Provide the [X, Y] coordinate of the cell's center where the given text is located.  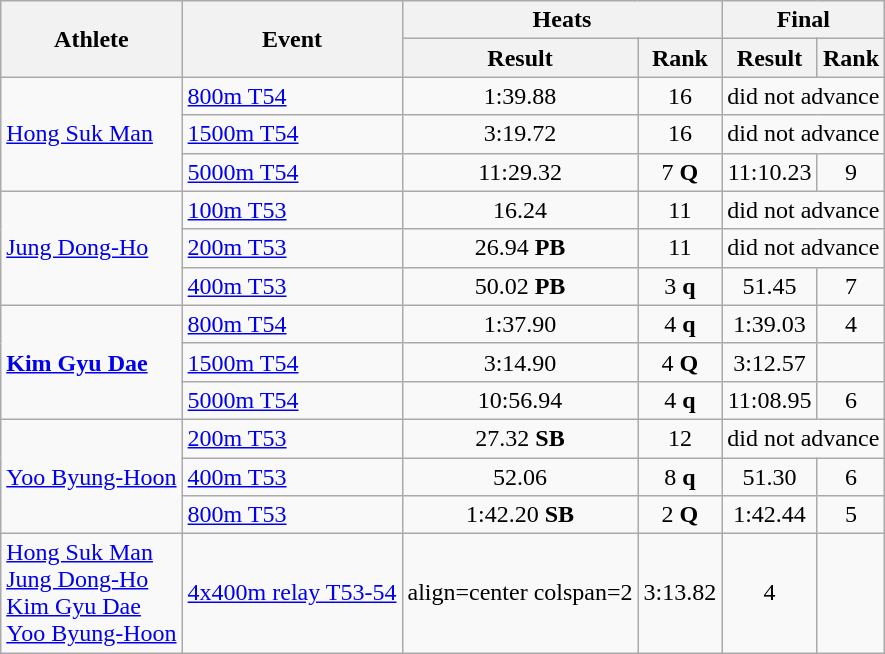
8 q [680, 477]
11:08.95 [770, 400]
Event [292, 39]
Kim Gyu Dae [92, 362]
10:56.94 [520, 400]
Yoo Byung-Hoon [92, 476]
51.30 [770, 477]
11:10.23 [770, 172]
Jung Dong-Ho [92, 248]
50.02 PB [520, 286]
1:39.88 [520, 96]
100m T53 [292, 210]
1:39.03 [770, 324]
5 [851, 515]
1:42.44 [770, 515]
7 [851, 286]
7 Q [680, 172]
3 q [680, 286]
3:12.57 [770, 362]
26.94 PB [520, 248]
3:13.82 [680, 594]
Hong Suk Man Jung Dong-Ho Kim Gyu Dae Yoo Byung-Hoon [92, 594]
12 [680, 438]
1:37.90 [520, 324]
52.06 [520, 477]
1:42.20 SB [520, 515]
3:19.72 [520, 134]
27.32 SB [520, 438]
51.45 [770, 286]
3:14.90 [520, 362]
Final [804, 20]
4x400m relay T53-54 [292, 594]
9 [851, 172]
Heats [562, 20]
2 Q [680, 515]
4 Q [680, 362]
16.24 [520, 210]
11:29.32 [520, 172]
Hong Suk Man [92, 134]
Athlete [92, 39]
800m T53 [292, 515]
align=center colspan=2 [520, 594]
